Capture the cell that displays the provided text and extract its [x, y] central coordinate. 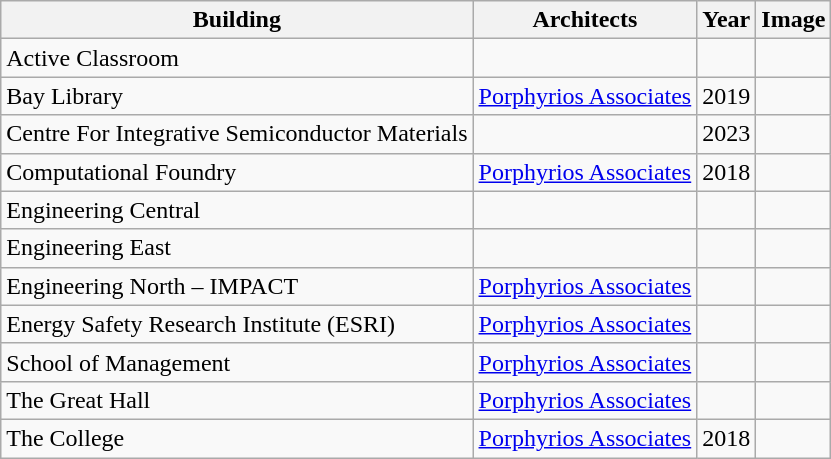
Year [726, 20]
Energy Safety Research Institute (ESRI) [237, 324]
Centre For Integrative Semiconductor Materials [237, 134]
Image [794, 20]
The College [237, 438]
Architects [585, 20]
Active Classroom [237, 58]
Computational Foundry [237, 172]
Engineering Central [237, 210]
School of Management [237, 362]
Building [237, 20]
Engineering North – IMPACT [237, 286]
Bay Library [237, 96]
2023 [726, 134]
2019 [726, 96]
Engineering East [237, 248]
The Great Hall [237, 400]
